Capture the cell that displays the provided text and extract its (X, Y) central coordinate. 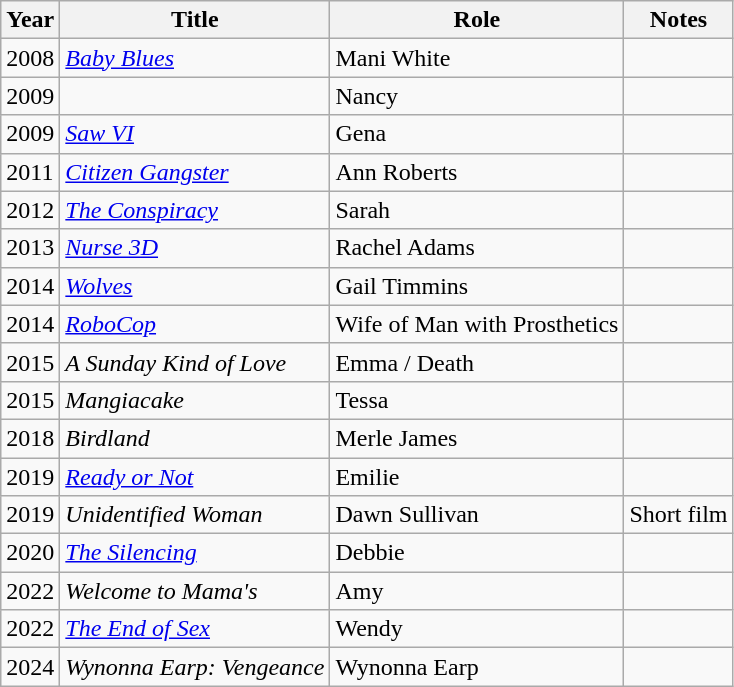
Emilie (477, 477)
Role (477, 20)
Ann Roberts (477, 172)
Nurse 3D (195, 248)
Emma / Death (477, 362)
Merle James (477, 438)
Wolves (195, 286)
2020 (30, 553)
2024 (30, 667)
Sarah (477, 210)
Unidentified Woman (195, 515)
Short film (678, 515)
Debbie (477, 553)
Wife of Man with Prosthetics (477, 324)
Tessa (477, 400)
RoboCop (195, 324)
Title (195, 20)
Birdland (195, 438)
2012 (30, 210)
The Conspiracy (195, 210)
Wendy (477, 629)
Wynonna Earp (477, 667)
Citizen Gangster (195, 172)
Rachel Adams (477, 248)
Saw VI (195, 134)
Year (30, 20)
Welcome to Mama's (195, 591)
Gena (477, 134)
Baby Blues (195, 58)
2008 (30, 58)
The End of Sex (195, 629)
Gail Timmins (477, 286)
A Sunday Kind of Love (195, 362)
Mani White (477, 58)
Amy (477, 591)
2011 (30, 172)
Wynonna Earp: Vengeance (195, 667)
Notes (678, 20)
Ready or Not (195, 477)
Mangiacake (195, 400)
2013 (30, 248)
The Silencing (195, 553)
Dawn Sullivan (477, 515)
2018 (30, 438)
Nancy (477, 96)
